For the text-containing cell, return its midpoint in (x, y) coordinate format. 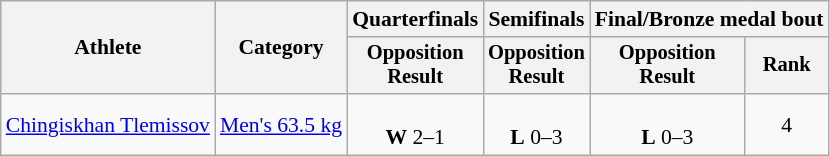
Athlete (108, 48)
W 2–1 (415, 124)
Rank (787, 66)
Category (281, 48)
Chingiskhan Tlemissov (108, 124)
Semifinals (536, 19)
Quarterfinals (415, 19)
4 (787, 124)
Final/Bronze medal bout (710, 19)
Men's 63.5 kg (281, 124)
